Find where the given text appears and provide that cell's center as [x, y] coordinate. 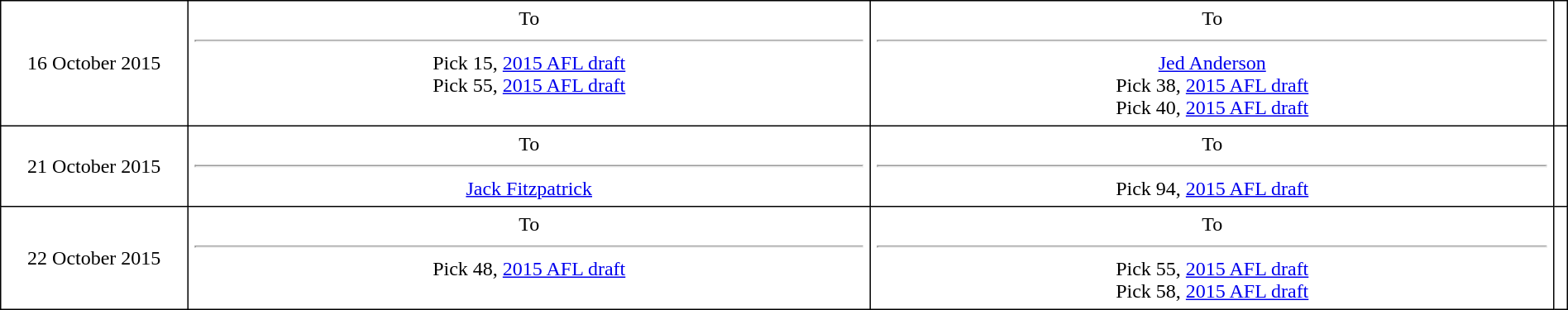
To Jack Fitzpatrick [529, 166]
22 October 2015 [94, 258]
To Pick 48, 2015 AFL draft [529, 258]
16 October 2015 [94, 64]
To Jed AndersonPick 38, 2015 AFL draftPick 40, 2015 AFL draft [1212, 64]
To Pick 94, 2015 AFL draft [1212, 166]
To Pick 55, 2015 AFL draftPick 58, 2015 AFL draft [1212, 258]
To Pick 15, 2015 AFL draftPick 55, 2015 AFL draft [529, 64]
21 October 2015 [94, 166]
